Search for the cell housing the specified text and yield its (x, y) center coordinate. 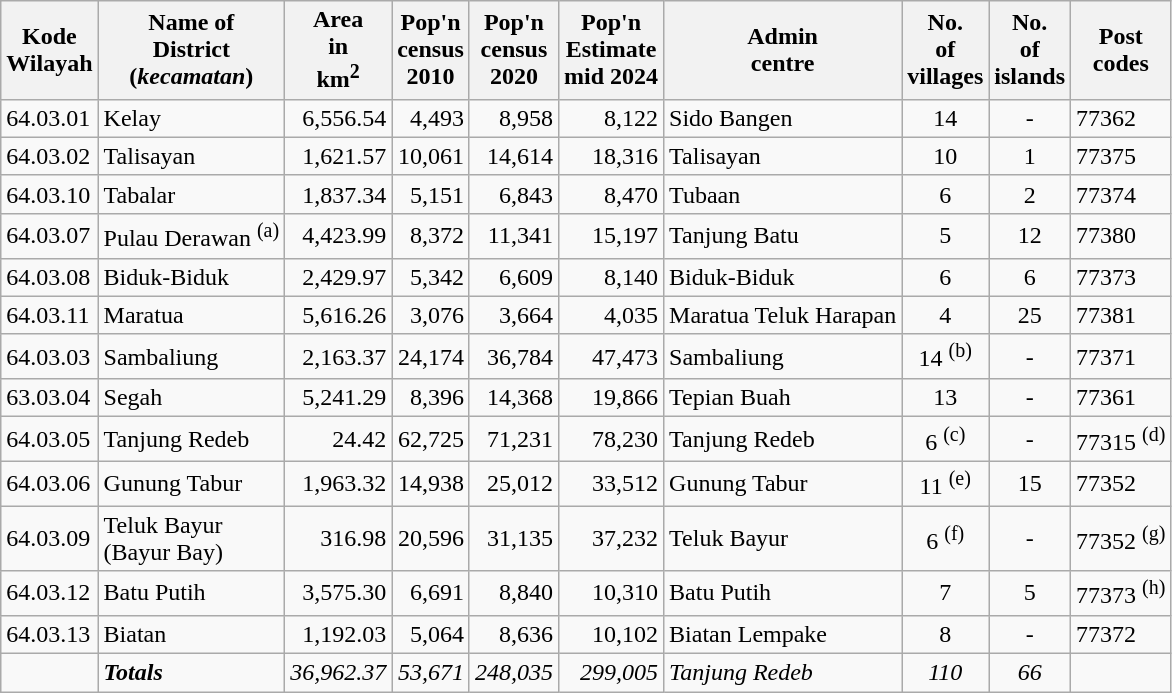
6 (f) (946, 538)
5,241.29 (338, 398)
8,840 (514, 594)
64.03.07 (50, 236)
64.03.11 (50, 315)
62,725 (431, 440)
77374 (1121, 194)
64.03.13 (50, 635)
8,958 (514, 118)
64.03.09 (50, 538)
64.03.12 (50, 594)
64.03.03 (50, 356)
31,135 (514, 538)
12 (1030, 236)
77315 (d) (1121, 440)
Tubaan (783, 194)
20,596 (431, 538)
2,429.97 (338, 277)
64.03.01 (50, 118)
64.03.05 (50, 440)
10 (946, 156)
4,493 (431, 118)
14,938 (431, 484)
3,575.30 (338, 594)
5,151 (431, 194)
Pop'ncensus2020 (514, 50)
6,556.54 (338, 118)
5,616.26 (338, 315)
3,076 (431, 315)
25,012 (514, 484)
8,470 (610, 194)
77380 (1121, 236)
Pulau Derawan (a) (192, 236)
8,122 (610, 118)
1,837.34 (338, 194)
77381 (1121, 315)
24.42 (338, 440)
6 (c) (946, 440)
Pop'nEstimatemid 2024 (610, 50)
Totals (192, 673)
110 (946, 673)
1 (1030, 156)
10,061 (431, 156)
7 (946, 594)
8,372 (431, 236)
Teluk Bayur (783, 538)
No. of islands (1030, 50)
33,512 (610, 484)
8,140 (610, 277)
6,843 (514, 194)
Pop'ncensus2010 (431, 50)
37,232 (610, 538)
66 (1030, 673)
Maratua Teluk Harapan (783, 315)
25 (1030, 315)
Biatan Lempake (783, 635)
36,962.37 (338, 673)
8,636 (514, 635)
77372 (1121, 635)
47,473 (610, 356)
5,064 (431, 635)
No. of villages (946, 50)
14 (946, 118)
8 (946, 635)
14,614 (514, 156)
53,671 (431, 673)
78,230 (610, 440)
316.98 (338, 538)
10,310 (610, 594)
71,231 (514, 440)
13 (946, 398)
Segah (192, 398)
15 (1030, 484)
Tabalar (192, 194)
Teluk Bayur (Bayur Bay) (192, 538)
4,423.99 (338, 236)
63.03.04 (50, 398)
Admincentre (783, 50)
19,866 (610, 398)
77371 (1121, 356)
299,005 (610, 673)
Kelay (192, 118)
2,163.37 (338, 356)
77373 (1121, 277)
77375 (1121, 156)
6,691 (431, 594)
77373 (h) (1121, 594)
14 (b) (946, 356)
Kode Wilayah (50, 50)
77352 (1121, 484)
1,963.32 (338, 484)
Name ofDistrict (kecamatan) (192, 50)
11 (e) (946, 484)
64.03.06 (50, 484)
10,102 (610, 635)
24,174 (431, 356)
Maratua (192, 315)
1,192.03 (338, 635)
Area in km2 (338, 50)
Tanjung Batu (783, 236)
11,341 (514, 236)
4 (946, 315)
4,035 (610, 315)
Biatan (192, 635)
64.03.02 (50, 156)
64.03.10 (50, 194)
14,368 (514, 398)
18,316 (610, 156)
2 (1030, 194)
15,197 (610, 236)
64.03.08 (50, 277)
1,621.57 (338, 156)
6,609 (514, 277)
8,396 (431, 398)
5,342 (431, 277)
Tepian Buah (783, 398)
248,035 (514, 673)
Sido Bangen (783, 118)
77361 (1121, 398)
77352 (g) (1121, 538)
Postcodes (1121, 50)
36,784 (514, 356)
3,664 (514, 315)
77362 (1121, 118)
